Output the [X, Y] coordinate of the center of the cell containing the given text.  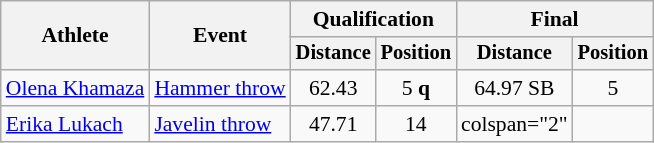
Event [220, 36]
62.43 [334, 88]
colspan="2" [514, 124]
14 [416, 124]
5 q [416, 88]
Athlete [76, 36]
Olena Khamaza [76, 88]
Javelin throw [220, 124]
64.97 SB [514, 88]
Hammer throw [220, 88]
5 [613, 88]
Qualification [374, 19]
Erika Lukach [76, 124]
47.71 [334, 124]
Final [554, 19]
